Determine the [X, Y] coordinate at the center of the cell enclosing the given text.  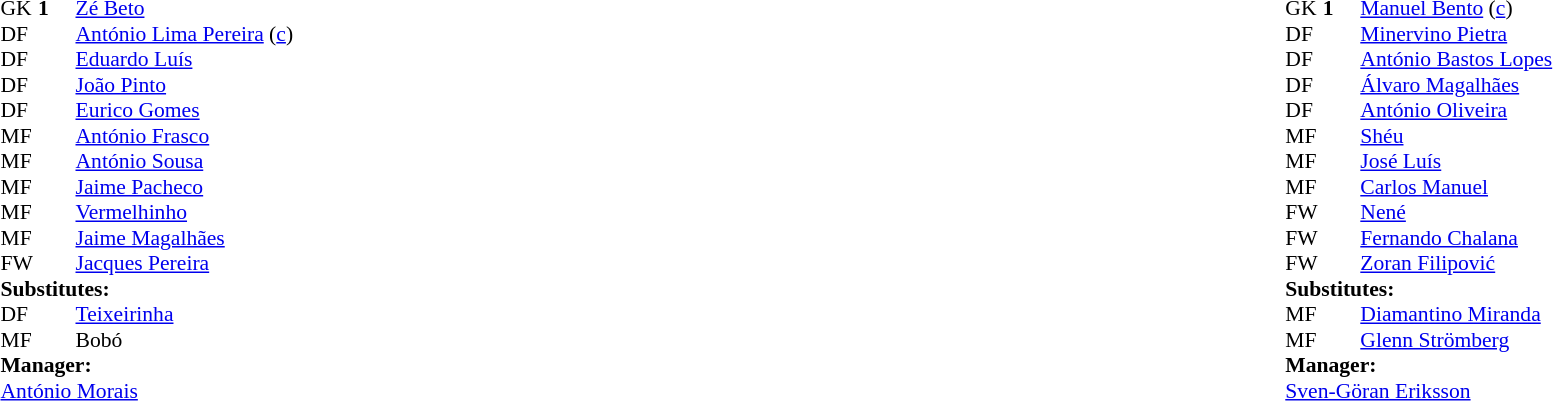
Vermelhinho [185, 213]
António Bastos Lopes [1456, 59]
António Lima Pereira (c) [185, 34]
Jacques Pereira [185, 263]
Álvaro Magalhães [1456, 85]
João Pinto [185, 85]
Jaime Magalhães [185, 238]
Eduardo Luís [185, 59]
António Frasco [185, 136]
Diamantino Miranda [1456, 315]
Shéu [1456, 136]
Bobó [185, 340]
Fernando Chalana [1456, 238]
António Sousa [185, 161]
Eurico Gomes [185, 111]
António Oliveira [1456, 111]
Jaime Pacheco [185, 187]
Zoran Filipović [1456, 263]
Minervino Pietra [1456, 34]
Teixeirinha [185, 315]
Carlos Manuel [1456, 187]
Glenn Strömberg [1456, 340]
José Luís [1456, 161]
Nené [1456, 213]
